Capture the cell that displays the provided text and extract its (x, y) central coordinate. 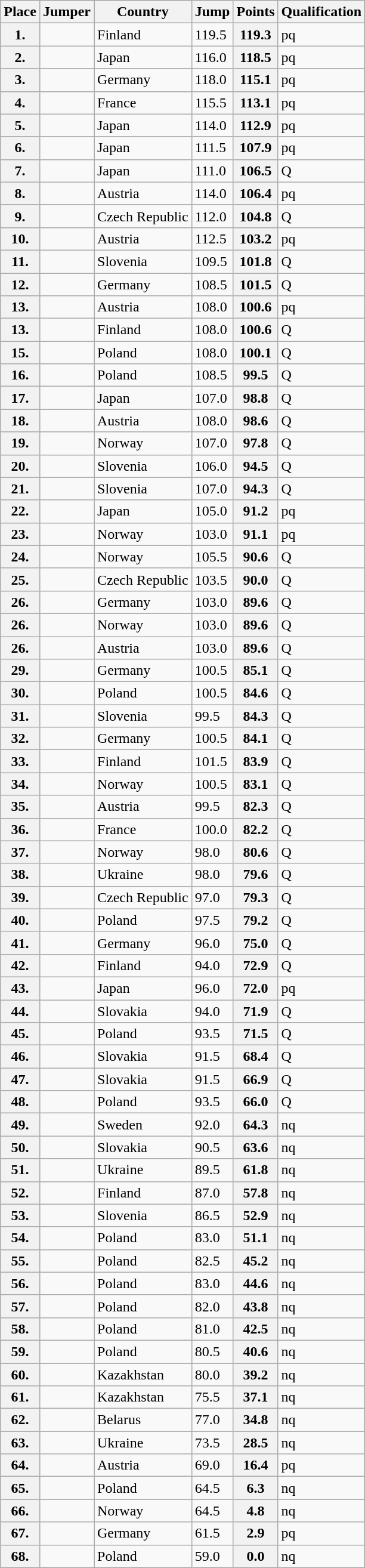
51. (20, 1170)
Sweden (143, 1125)
69.0 (212, 1465)
2.9 (255, 1533)
68.4 (255, 1057)
90.5 (212, 1147)
16.4 (255, 1465)
20. (20, 466)
49. (20, 1125)
35. (20, 807)
80.5 (212, 1351)
54. (20, 1238)
103.5 (212, 579)
46. (20, 1057)
100.0 (212, 829)
84.1 (255, 739)
61. (20, 1397)
116.0 (212, 57)
50. (20, 1147)
65. (20, 1488)
28.5 (255, 1443)
109.5 (212, 261)
119.3 (255, 35)
98.6 (255, 421)
64. (20, 1465)
24. (20, 557)
45.2 (255, 1261)
113.1 (255, 103)
44. (20, 1011)
71.9 (255, 1011)
25. (20, 579)
68. (20, 1556)
18. (20, 421)
47. (20, 1079)
10. (20, 239)
67. (20, 1533)
45. (20, 1034)
107.9 (255, 148)
8. (20, 193)
23. (20, 534)
82.2 (255, 829)
61.8 (255, 1170)
103.2 (255, 239)
59.0 (212, 1556)
37.1 (255, 1397)
115.1 (255, 80)
Qualification (321, 12)
118.0 (212, 80)
82.0 (212, 1306)
21. (20, 489)
58. (20, 1329)
97.0 (212, 897)
Jump (212, 12)
66. (20, 1511)
92.0 (212, 1125)
112.9 (255, 125)
94.5 (255, 466)
73.5 (212, 1443)
105.5 (212, 557)
112.0 (212, 216)
90.6 (255, 557)
106.0 (212, 466)
5. (20, 125)
112.5 (212, 239)
66.9 (255, 1079)
Belarus (143, 1420)
6.3 (255, 1488)
80.6 (255, 852)
97.8 (255, 443)
15. (20, 353)
105.0 (212, 511)
106.4 (255, 193)
51.1 (255, 1238)
3. (20, 80)
63.6 (255, 1147)
Points (255, 12)
100.1 (255, 353)
34.8 (255, 1420)
87.0 (212, 1193)
75.0 (255, 943)
33. (20, 761)
56. (20, 1283)
71.5 (255, 1034)
38. (20, 875)
57.8 (255, 1193)
82.3 (255, 807)
11. (20, 261)
48. (20, 1102)
57. (20, 1306)
53. (20, 1215)
42. (20, 965)
80.0 (212, 1374)
43. (20, 988)
9. (20, 216)
63. (20, 1443)
118.5 (255, 57)
7. (20, 171)
86.5 (212, 1215)
85.1 (255, 671)
90.0 (255, 579)
19. (20, 443)
119.5 (212, 35)
44.6 (255, 1283)
43.8 (255, 1306)
52. (20, 1193)
111.0 (212, 171)
17. (20, 398)
36. (20, 829)
32. (20, 739)
60. (20, 1374)
91.1 (255, 534)
61.5 (212, 1533)
40.6 (255, 1351)
79.2 (255, 920)
Country (143, 12)
4.8 (255, 1511)
72.0 (255, 988)
101.8 (255, 261)
1. (20, 35)
31. (20, 716)
83.1 (255, 784)
29. (20, 671)
2. (20, 57)
0.0 (255, 1556)
6. (20, 148)
84.3 (255, 716)
30. (20, 693)
34. (20, 784)
Jumper (67, 12)
42.5 (255, 1329)
97.5 (212, 920)
39.2 (255, 1374)
16. (20, 375)
64.3 (255, 1125)
89.5 (212, 1170)
98.8 (255, 398)
55. (20, 1261)
94.3 (255, 489)
72.9 (255, 965)
40. (20, 920)
66.0 (255, 1102)
59. (20, 1351)
79.3 (255, 897)
75.5 (212, 1397)
12. (20, 285)
91.2 (255, 511)
111.5 (212, 148)
84.6 (255, 693)
83.9 (255, 761)
77.0 (212, 1420)
62. (20, 1420)
81.0 (212, 1329)
39. (20, 897)
37. (20, 852)
106.5 (255, 171)
4. (20, 103)
82.5 (212, 1261)
22. (20, 511)
104.8 (255, 216)
115.5 (212, 103)
52.9 (255, 1215)
41. (20, 943)
79.6 (255, 875)
Place (20, 12)
